Pinpoint the cell where the given text exists, returning its (x, y) midpoint coordinate. 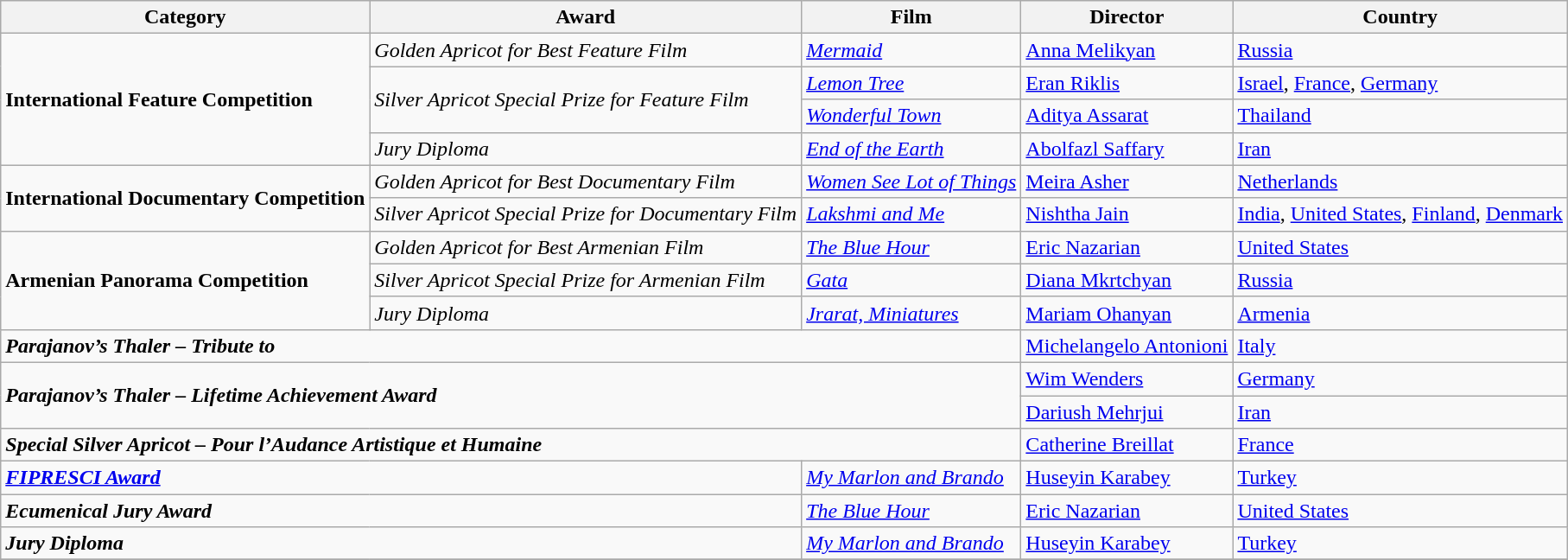
International Feature Competition (185, 99)
Director (1127, 17)
Parajanov’s Thaler – Tribute to (511, 346)
Dariush Mehrjui (1127, 412)
Nishtha Jain (1127, 214)
Israel, France, Germany (1400, 83)
Aditya Assarat (1127, 116)
Italy (1400, 346)
Lakshmi and Me (911, 214)
Silver Apricot Special Prize for Armenian Film (586, 280)
Diana Mkrtchyan (1127, 280)
Abolfazl Saffary (1127, 149)
Catherine Breillat (1127, 445)
Armenian Panorama Competition (185, 280)
Golden Apricot for Best Feature Film (586, 50)
Silver Apricot Special Prize for Documentary Film (586, 214)
Armenia (1400, 313)
Anna Melikyan (1127, 50)
Women See Lot of Things (911, 181)
Jrarat, Miniatures (911, 313)
Wim Wenders (1127, 379)
Ecumenical Jury Award (401, 511)
Wonderful Town (911, 116)
Eran Riklis (1127, 83)
Netherlands (1400, 181)
Special Silver Apricot – Pour l’Audance Artistique et Humaine (511, 445)
Country (1400, 17)
Lemon Tree (911, 83)
Silver Apricot Special Prize for Feature Film (586, 99)
Parajanov’s Thaler – Lifetime Achievement Award (511, 395)
End of the Earth (911, 149)
International Documentary Competition (185, 198)
Category (185, 17)
Award (586, 17)
France (1400, 445)
Golden Apricot for Best Armenian Film (586, 247)
Film (911, 17)
Thailand (1400, 116)
Gata (911, 280)
Mariam Ohanyan (1127, 313)
Michelangelo Antonioni (1127, 346)
Meira Asher (1127, 181)
Golden Apricot for Best Documentary Film (586, 181)
India, United States, Finland, Denmark (1400, 214)
FIPRESCI Award (401, 478)
Mermaid (911, 50)
Germany (1400, 379)
